Scan for the cell matching the given text and deliver its (X, Y) coordinate at center. 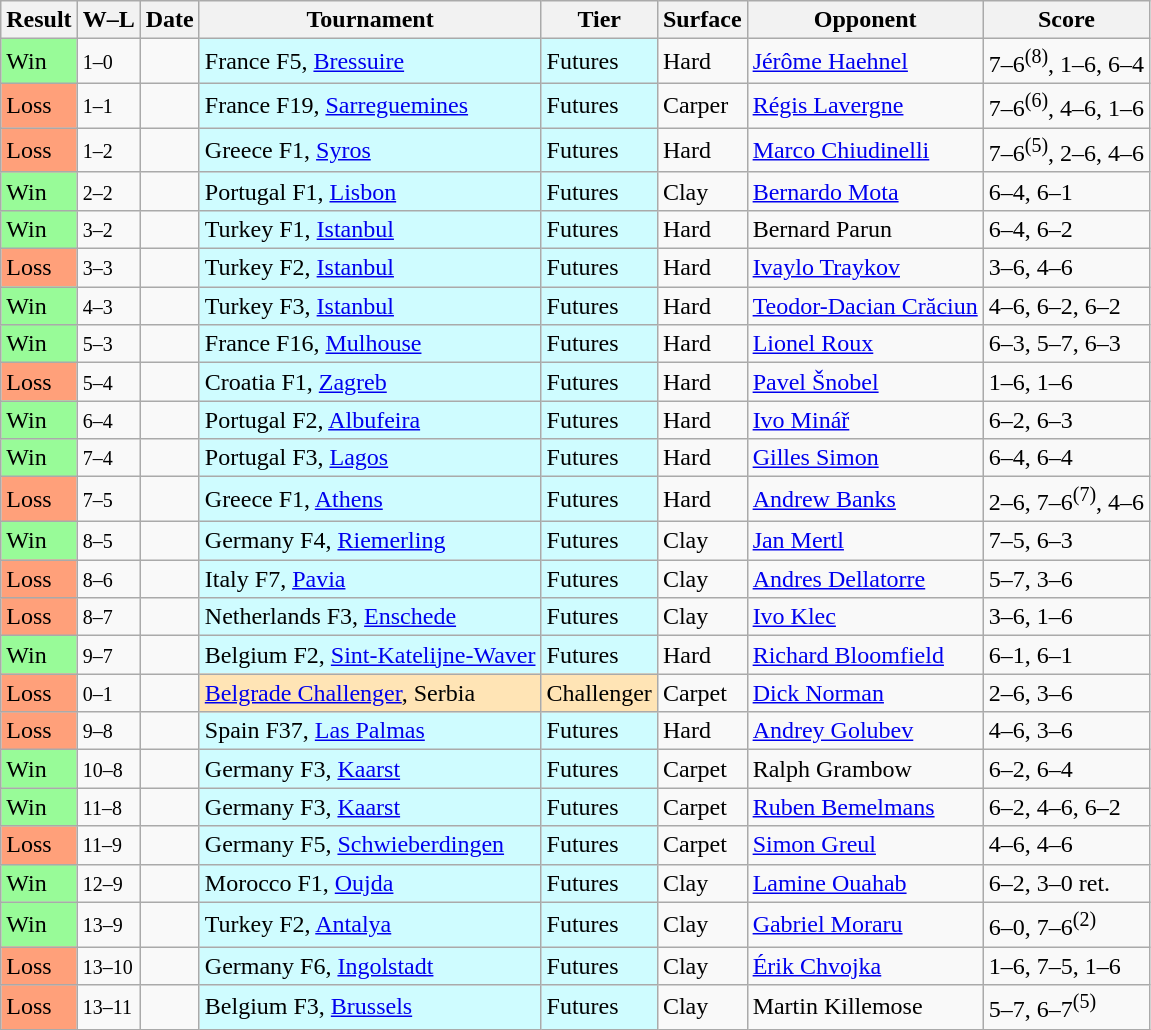
Richard Bloomfield (865, 655)
Andrey Golubev (865, 731)
Teodor-Dacian Crăciun (865, 306)
12–9 (108, 883)
Gabriel Moraru (865, 924)
3–3 (108, 268)
Spain F37, Las Palmas (370, 731)
Morocco F1, Oujda (370, 883)
Netherlands F3, Enschede (370, 617)
Greece F1, Athens (370, 500)
Turkey F1, Istanbul (370, 230)
1–6, 7–5, 1–6 (1066, 966)
2–6, 7–6(7), 4–6 (1066, 500)
W–L (108, 20)
Ivo Minář (865, 420)
6–0, 7–6(2) (1066, 924)
France F16, Mulhouse (370, 344)
Germany F4, Riemerling (370, 541)
France F5, Bressuire (370, 62)
8–7 (108, 617)
Érik Chvojka (865, 966)
7–6(6), 4–6, 1–6 (1066, 106)
11–8 (108, 807)
1–6, 1–6 (1066, 382)
11–9 (108, 845)
Marco Chiudinelli (865, 150)
4–6, 6–2, 6–2 (1066, 306)
Germany F6, Ingolstadt (370, 966)
Simon Greul (865, 845)
1–0 (108, 62)
Turkey F2, Istanbul (370, 268)
3–6, 4–6 (1066, 268)
7–5, 6–3 (1066, 541)
Tier (599, 20)
Dick Norman (865, 693)
Belgium F3, Brussels (370, 1008)
6–3, 5–7, 6–3 (1066, 344)
7–6(5), 2–6, 4–6 (1066, 150)
4–3 (108, 306)
13–10 (108, 966)
Belgrade Challenger, Serbia (370, 693)
5–7, 3–6 (1066, 579)
Jan Mertl (865, 541)
Bernard Parun (865, 230)
Carper (702, 106)
Surface (702, 20)
Andres Dellatorre (865, 579)
Andrew Banks (865, 500)
Ruben Bemelmans (865, 807)
9–8 (108, 731)
Date (170, 20)
Opponent (865, 20)
6–4, 6–4 (1066, 458)
1–1 (108, 106)
0–1 (108, 693)
France F19, Sarreguemines (370, 106)
Portugal F2, Albufeira (370, 420)
Turkey F2, Antalya (370, 924)
Gilles Simon (865, 458)
Ivaylo Traykov (865, 268)
5–7, 6–7(5) (1066, 1008)
Greece F1, Syros (370, 150)
10–8 (108, 769)
Bernardo Mota (865, 191)
6–1, 6–1 (1066, 655)
Croatia F1, Zagreb (370, 382)
Tournament (370, 20)
8–5 (108, 541)
Ivo Klec (865, 617)
6–2, 4–6, 6–2 (1066, 807)
9–7 (108, 655)
8–6 (108, 579)
Lamine Ouahab (865, 883)
Italy F7, Pavia (370, 579)
Portugal F3, Lagos (370, 458)
6–2, 6–3 (1066, 420)
6–2, 6–4 (1066, 769)
1–2 (108, 150)
5–4 (108, 382)
7–4 (108, 458)
2–2 (108, 191)
Turkey F3, Istanbul (370, 306)
Régis Lavergne (865, 106)
4–6, 3–6 (1066, 731)
Pavel Šnobel (865, 382)
Jérôme Haehnel (865, 62)
4–6, 4–6 (1066, 845)
6–4, 6–1 (1066, 191)
Score (1066, 20)
6–4 (108, 420)
7–5 (108, 500)
6–2, 3–0 ret. (1066, 883)
Result (39, 20)
Martin Killemose (865, 1008)
Ralph Grambow (865, 769)
13–9 (108, 924)
3–2 (108, 230)
7–6(8), 1–6, 6–4 (1066, 62)
Lionel Roux (865, 344)
6–4, 6–2 (1066, 230)
Germany F5, Schwieberdingen (370, 845)
Belgium F2, Sint-Katelijne-Waver (370, 655)
13–11 (108, 1008)
5–3 (108, 344)
Portugal F1, Lisbon (370, 191)
2–6, 3–6 (1066, 693)
Challenger (599, 693)
3–6, 1–6 (1066, 617)
